Find where the given text appears and provide that cell's center as [x, y] coordinate. 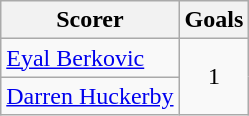
Darren Huckerby [90, 96]
Scorer [90, 20]
1 [214, 77]
Goals [214, 20]
Eyal Berkovic [90, 58]
